From the cell containing the given text, extract its center point as (X, Y) coordinate. 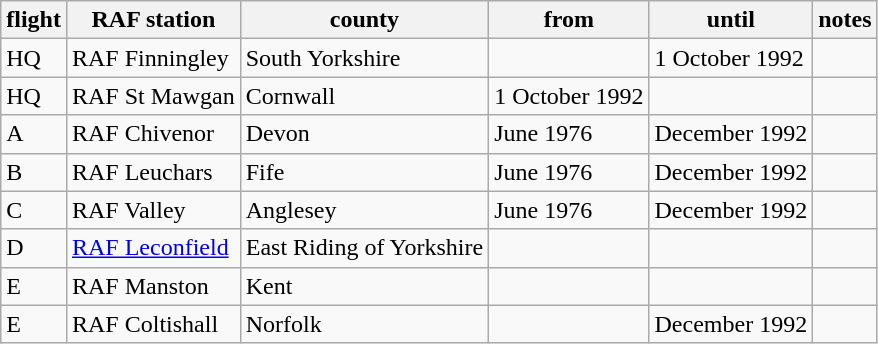
South Yorkshire (364, 58)
RAF Manston (153, 286)
A (34, 134)
from (569, 20)
RAF Leuchars (153, 172)
RAF Finningley (153, 58)
D (34, 248)
notes (845, 20)
Fife (364, 172)
Norfolk (364, 324)
B (34, 172)
RAF Coltishall (153, 324)
C (34, 210)
RAF Chivenor (153, 134)
Devon (364, 134)
Cornwall (364, 96)
RAF Leconfield (153, 248)
until (731, 20)
RAF St Mawgan (153, 96)
county (364, 20)
RAF station (153, 20)
Anglesey (364, 210)
Kent (364, 286)
flight (34, 20)
East Riding of Yorkshire (364, 248)
RAF Valley (153, 210)
